Detect which cell encompasses the target text, then output its [x, y] center coordinate. 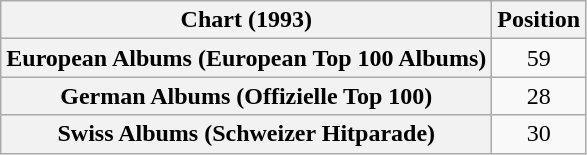
European Albums (European Top 100 Albums) [246, 58]
Swiss Albums (Schweizer Hitparade) [246, 134]
30 [539, 134]
German Albums (Offizielle Top 100) [246, 96]
Position [539, 20]
59 [539, 58]
28 [539, 96]
Chart (1993) [246, 20]
